Identify which cell holds the provided text, then report its (X, Y) central coordinate. 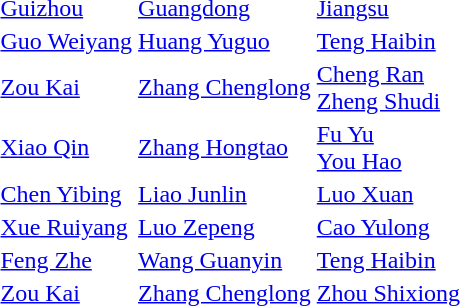
Huang Yuguo (225, 41)
Zhang Hongtao (225, 148)
Wang Guanyin (225, 260)
Luo Zepeng (225, 227)
Liao Junlin (225, 194)
Zhang Chenglong (225, 88)
